Capture the cell that displays the provided text and extract its (x, y) central coordinate. 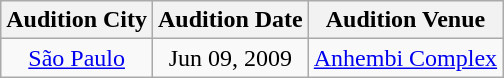
Jun 09, 2009 (231, 58)
Audition City (77, 20)
Audition Date (231, 20)
Audition Venue (405, 20)
São Paulo (77, 58)
Anhembi Complex (405, 58)
